Output the [X, Y] coordinate of the center of the cell containing the given text.  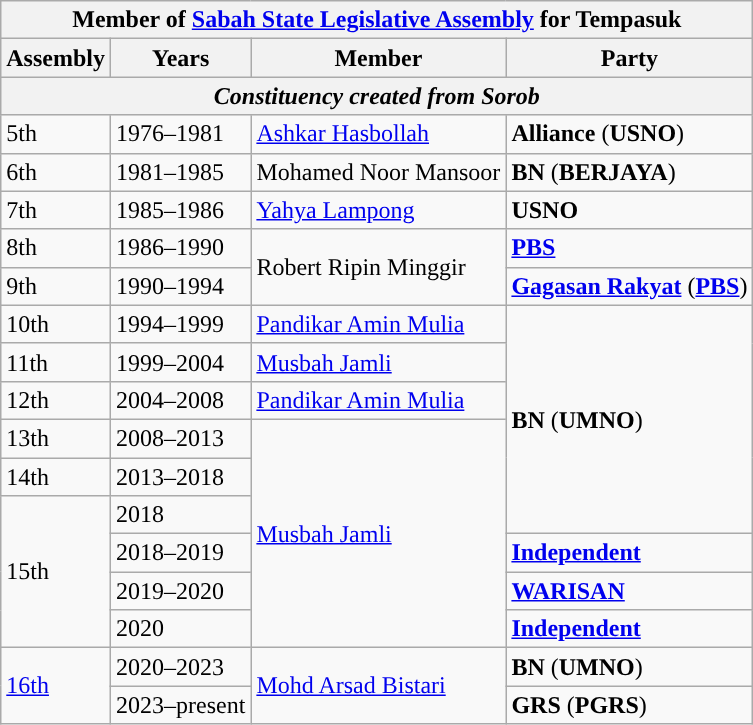
2004–2008 [180, 400]
1999–2004 [180, 362]
8th [56, 248]
GRS (PGRS) [630, 705]
2018–2019 [180, 553]
11th [56, 362]
15th [56, 572]
6th [56, 172]
Robert Ripin Minggir [378, 267]
PBS [630, 248]
Member of Sabah State Legislative Assembly for Tempasuk [377, 20]
1985–1986 [180, 210]
Party [630, 58]
2020–2023 [180, 667]
Assembly [56, 58]
Years [180, 58]
2023–present [180, 705]
2020 [180, 629]
2019–2020 [180, 591]
WARISAN [630, 591]
Mohamed Noor Mansoor [378, 172]
1990–1994 [180, 286]
Constituency created from Sorob [377, 96]
BN (BERJAYA) [630, 172]
Ashkar Hasbollah [378, 134]
Mohd Arsad Bistari [378, 686]
2013–2018 [180, 477]
9th [56, 286]
Alliance (USNO) [630, 134]
1981–1985 [180, 172]
16th [56, 686]
1976–1981 [180, 134]
13th [56, 438]
Member [378, 58]
12th [56, 400]
10th [56, 324]
Gagasan Rakyat (PBS) [630, 286]
5th [56, 134]
1986–1990 [180, 248]
7th [56, 210]
USNO [630, 210]
2018 [180, 515]
14th [56, 477]
1994–1999 [180, 324]
2008–2013 [180, 438]
Yahya Lampong [378, 210]
